From the cell containing the given text, extract its center point as (X, Y) coordinate. 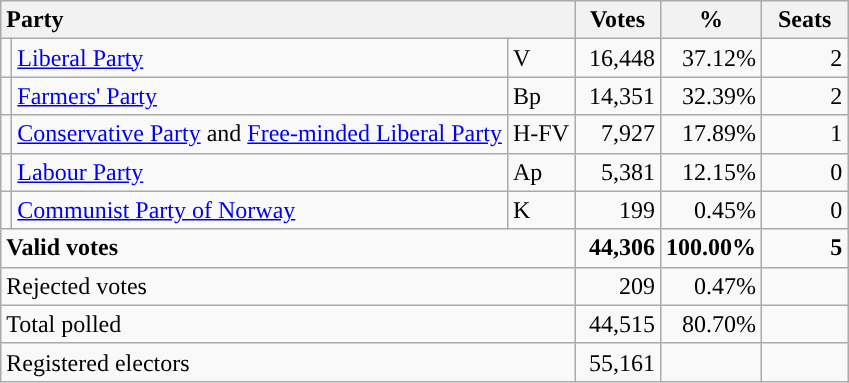
5,381 (617, 172)
37.12% (712, 58)
Liberal Party (260, 58)
5 (805, 248)
Votes (617, 20)
12.15% (712, 172)
44,515 (617, 324)
Registered electors (288, 362)
80.70% (712, 324)
32.39% (712, 96)
H-FV (540, 134)
55,161 (617, 362)
16,448 (617, 58)
209 (617, 286)
K (540, 210)
44,306 (617, 248)
Farmers' Party (260, 96)
Party (288, 20)
199 (617, 210)
0.45% (712, 210)
Bp (540, 96)
17.89% (712, 134)
0.47% (712, 286)
Rejected votes (288, 286)
14,351 (617, 96)
Communist Party of Norway (260, 210)
Ap (540, 172)
% (712, 20)
Total polled (288, 324)
Valid votes (288, 248)
Seats (805, 20)
1 (805, 134)
Labour Party (260, 172)
V (540, 58)
100.00% (712, 248)
Conservative Party and Free-minded Liberal Party (260, 134)
7,927 (617, 134)
